Identify which cell holds the provided text, then report its [X, Y] central coordinate. 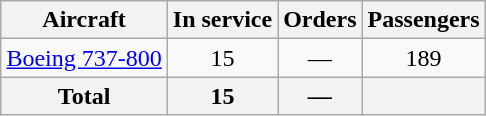
Aircraft [84, 20]
Passengers [424, 20]
Orders [320, 20]
Total [84, 96]
Boeing 737-800 [84, 58]
189 [424, 58]
In service [222, 20]
